Identify which cell holds the provided text, then report its [X, Y] central coordinate. 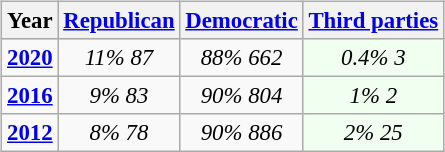
9% 83 [119, 96]
88% 662 [242, 58]
2% 25 [373, 133]
Republican [119, 21]
0.4% 3 [373, 58]
Third parties [373, 21]
90% 886 [242, 133]
Democratic [242, 21]
8% 78 [119, 133]
Year [30, 21]
2016 [30, 96]
1% 2 [373, 96]
90% 804 [242, 96]
11% 87 [119, 58]
2012 [30, 133]
2020 [30, 58]
